Return (x, y) of the center of cell containing provided text 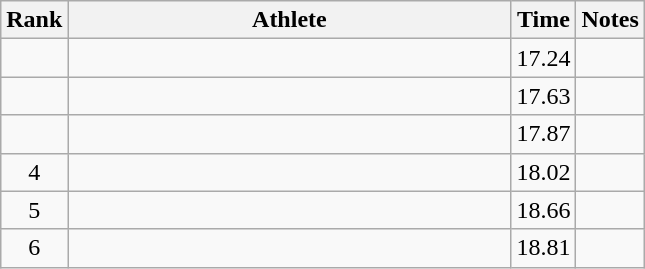
Athlete (290, 20)
Time (544, 20)
5 (34, 210)
18.81 (544, 248)
Rank (34, 20)
18.02 (544, 172)
18.66 (544, 210)
Notes (610, 20)
17.87 (544, 134)
17.24 (544, 58)
17.63 (544, 96)
6 (34, 248)
4 (34, 172)
